Locate the cell with the specified text and output its [x, y] center coordinate. 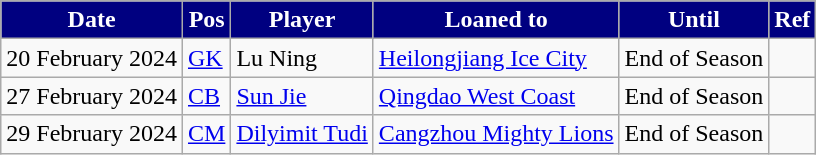
Ref [792, 20]
Cangzhou Mighty Lions [496, 134]
Loaned to [496, 20]
Lu Ning [302, 58]
Date [92, 20]
CM [206, 134]
Until [694, 20]
27 February 2024 [92, 96]
20 February 2024 [92, 58]
CB [206, 96]
Pos [206, 20]
GK [206, 58]
Heilongjiang Ice City [496, 58]
29 February 2024 [92, 134]
Dilyimit Tudi [302, 134]
Qingdao West Coast [496, 96]
Player [302, 20]
Sun Jie [302, 96]
